Return (x, y) of the center of cell containing provided text 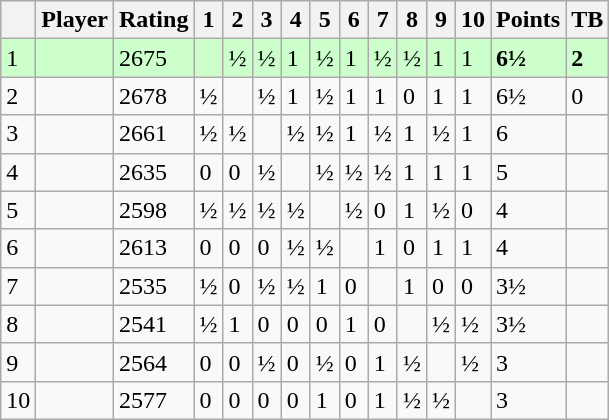
2635 (154, 172)
2613 (154, 248)
Rating (154, 20)
Points (528, 20)
2577 (154, 400)
2598 (154, 210)
2675 (154, 58)
TB (588, 20)
2678 (154, 96)
2564 (154, 362)
2661 (154, 134)
Player (75, 20)
2541 (154, 324)
2535 (154, 286)
